From the cell containing the given text, extract its center point as (X, Y) coordinate. 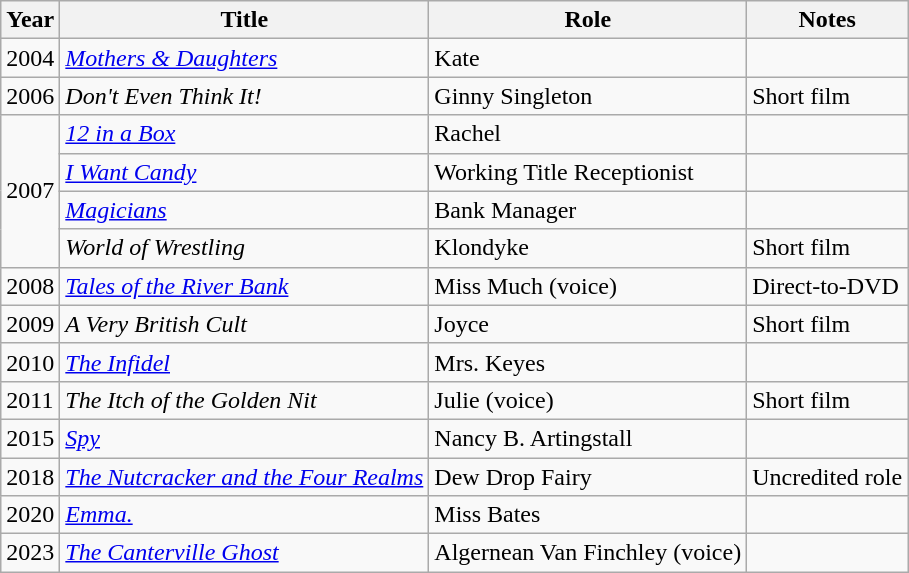
Role (588, 20)
Year (30, 20)
2006 (30, 96)
12 in a Box (244, 134)
Working Title Receptionist (588, 172)
Mothers & Daughters (244, 58)
Julie (voice) (588, 400)
The Nutcracker and the Four Realms (244, 477)
2008 (30, 286)
Uncredited role (828, 477)
2018 (30, 477)
Nancy B. Artingstall (588, 438)
The Itch of the Golden Nit (244, 400)
World of Wrestling (244, 248)
The Canterville Ghost (244, 553)
Emma. (244, 515)
2010 (30, 362)
A Very British Cult (244, 324)
Klondyke (588, 248)
The Infidel (244, 362)
Miss Bates (588, 515)
I Want Candy (244, 172)
Miss Much (voice) (588, 286)
Bank Manager (588, 210)
Notes (828, 20)
Don't Even Think It! (244, 96)
Direct-to-DVD (828, 286)
2004 (30, 58)
2020 (30, 515)
Ginny Singleton (588, 96)
2023 (30, 553)
Magicians (244, 210)
2009 (30, 324)
Dew Drop Fairy (588, 477)
Kate (588, 58)
Title (244, 20)
2015 (30, 438)
2011 (30, 400)
Joyce (588, 324)
Rachel (588, 134)
Mrs. Keyes (588, 362)
Tales of the River Bank (244, 286)
Algernean Van Finchley (voice) (588, 553)
Spy (244, 438)
2007 (30, 191)
